Return the (x, y) coordinate for the center point of the cell that contains the specified text.  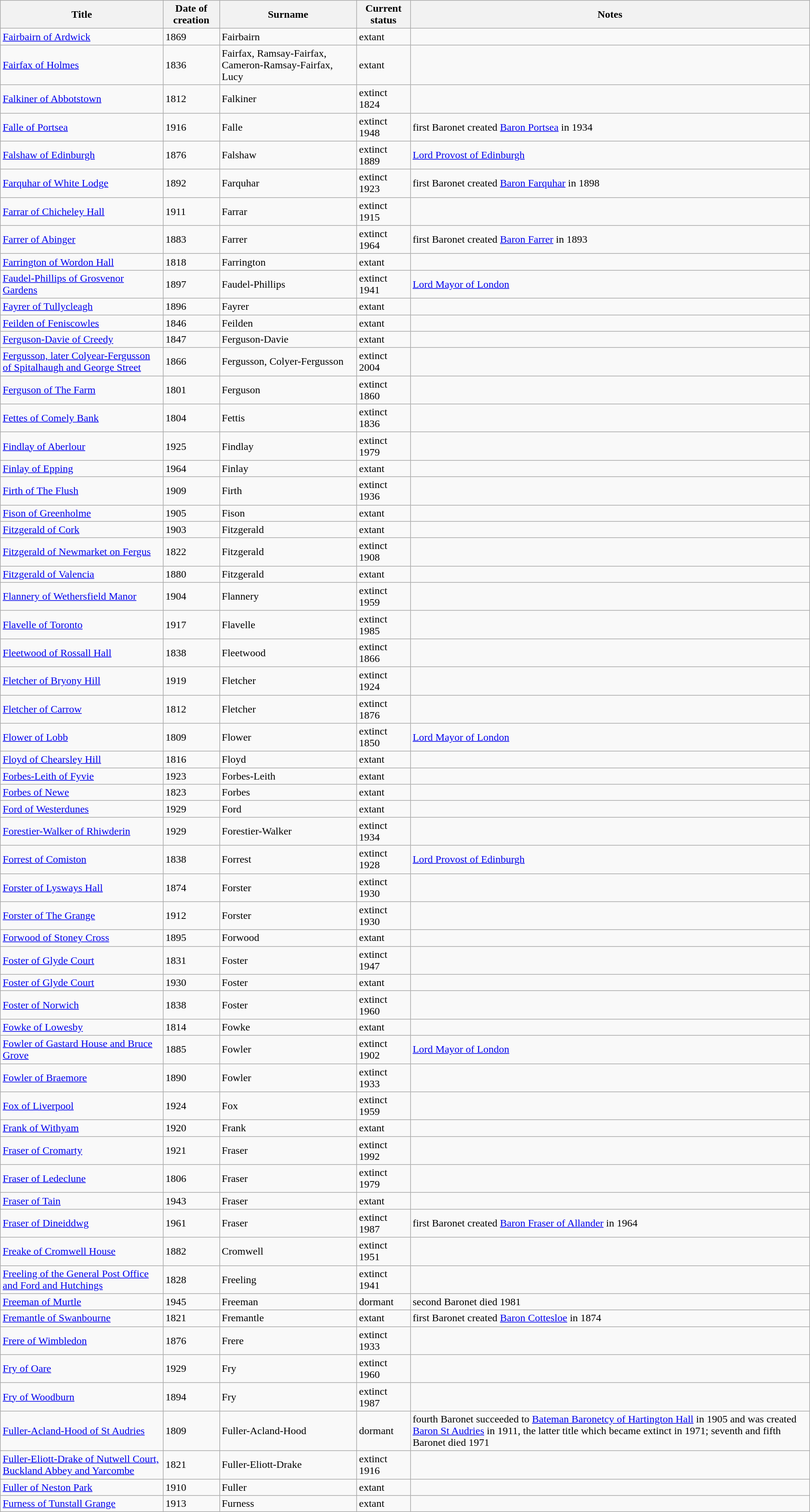
1874 (191, 888)
1866 (191, 362)
Fletcher of Bryony Hill (82, 681)
extinct 1992 (383, 1151)
extinct 1836 (383, 418)
Fettes of Comely Bank (82, 418)
Freake of Cromwell House (82, 1251)
Freeling of the General Post Office and Ford and Hutchings (82, 1280)
1916 (191, 127)
Current status (383, 15)
Ferguson-Davie of Creedy (82, 340)
1890 (191, 1077)
1846 (191, 323)
1930 (191, 982)
Forwood (288, 938)
Feilden (288, 323)
1905 (191, 513)
Fayrer of Tullycleagh (82, 306)
Ford of Westerdunes (82, 809)
1904 (191, 596)
Foster of Norwich (82, 1005)
Fergusson, Colyer-Fergusson (288, 362)
extinct 1924 (383, 681)
1814 (191, 1027)
Flannery of Wethersfield Manor (82, 596)
Farrington (288, 262)
1806 (191, 1178)
first Baronet created Baron Portsea in 1934 (610, 127)
1964 (191, 469)
first Baronet created Baron Farrer in 1893 (610, 240)
1801 (191, 390)
extinct 1947 (383, 960)
extinct 1850 (383, 737)
extinct 1908 (383, 552)
Fayrer (288, 306)
Fairbairn of Ardwick (82, 37)
extinct 1860 (383, 390)
Farrer (288, 240)
Fuller of Neston Park (82, 1487)
extinct 1936 (383, 491)
Farrar (288, 211)
1847 (191, 340)
Fitzgerald of Valencia (82, 574)
Freeman of Murtle (82, 1302)
extinct 1948 (383, 127)
1909 (191, 491)
Forbes-Leith of Fyvie (82, 776)
Furness of Tunstall Grange (82, 1504)
extinct 2004 (383, 362)
extinct 1866 (383, 652)
Fletcher of Carrow (82, 709)
Floyd (288, 760)
1895 (191, 938)
1882 (191, 1251)
Floyd of Chearsley Hill (82, 760)
Fuller-Acland-Hood of St Audries (82, 1431)
Fuller-Eliott-Drake of Nutwell Court, Buckland Abbey and Yarcombe (82, 1465)
Date of creation (191, 15)
1943 (191, 1201)
extinct 1964 (383, 240)
1961 (191, 1223)
Firth of The Flush (82, 491)
Fison of Greenholme (82, 513)
1816 (191, 760)
1869 (191, 37)
extinct 1915 (383, 211)
Farquhar of White Lodge (82, 183)
Forwood of Stoney Cross (82, 938)
Fleetwood of Rossall Hall (82, 652)
1924 (191, 1106)
1923 (191, 776)
1822 (191, 552)
Feilden of Feniscowles (82, 323)
1912 (191, 915)
Ferguson (288, 390)
Fry of Oare (82, 1369)
1831 (191, 960)
extinct 1951 (383, 1251)
1823 (191, 793)
extinct 1916 (383, 1465)
Fuller-Acland-Hood (288, 1431)
Cromwell (288, 1251)
Farrar of Chicheley Hall (82, 211)
Forrest of Comiston (82, 859)
Fowke of Lowesby (82, 1027)
Farrington of Wordon Hall (82, 262)
Fairfax, Ramsay-Fairfax, Cameron-Ramsay-Fairfax, Lucy (288, 65)
1883 (191, 240)
extinct 1928 (383, 859)
Firth (288, 491)
extinct 1934 (383, 831)
Title (82, 15)
Flower (288, 737)
1836 (191, 65)
1920 (191, 1128)
1925 (191, 446)
1828 (191, 1280)
Furness (288, 1504)
Fremantle (288, 1318)
Frere (288, 1340)
extinct 1923 (383, 183)
Fowler of Braemore (82, 1077)
Finlay (288, 469)
1910 (191, 1487)
1885 (191, 1050)
Fuller (288, 1487)
extinct 1889 (383, 155)
Fox (288, 1106)
1818 (191, 262)
Fleetwood (288, 652)
Notes (610, 15)
Fairfax of Holmes (82, 65)
Surname (288, 15)
1921 (191, 1151)
Fraser of Tain (82, 1201)
Faudel-Phillips of Grosvenor Gardens (82, 284)
1897 (191, 284)
Fowke (288, 1027)
1919 (191, 681)
Farquhar (288, 183)
Fowler of Gastard House and Bruce Grove (82, 1050)
Findlay (288, 446)
Ford (288, 809)
Fraser of Ledeclune (82, 1178)
Fremantle of Swanbourne (82, 1318)
extinct 1902 (383, 1050)
extinct 1985 (383, 625)
Forestier-Walker (288, 831)
Forrest (288, 859)
Flavelle of Toronto (82, 625)
1892 (191, 183)
Forbes of Newe (82, 793)
Flavelle (288, 625)
Falshaw (288, 155)
Fergusson, later Colyear-Fergusson of Spitalhaugh and George Street (82, 362)
1903 (191, 530)
first Baronet created Baron Farquhar in 1898 (610, 183)
Falkiner of Abbotstown (82, 99)
1911 (191, 211)
Frere of Wimbledon (82, 1340)
first Baronet created Baron Cottesloe in 1874 (610, 1318)
Farrer of Abinger (82, 240)
1880 (191, 574)
Falle (288, 127)
1913 (191, 1504)
Fairbairn (288, 37)
Fuller-Eliott-Drake (288, 1465)
Flower of Lobb (82, 737)
Frank of Withyam (82, 1128)
Falkiner (288, 99)
1917 (191, 625)
Forestier-Walker of Rhiwderin (82, 831)
Freeman (288, 1302)
Fry of Woodburn (82, 1396)
Forster of Lysways Hall (82, 888)
Fox of Liverpool (82, 1106)
Fraser of Dineiddwg (82, 1223)
second Baronet died 1981 (610, 1302)
Falshaw of Edinburgh (82, 155)
Fettis (288, 418)
Finlay of Epping (82, 469)
Ferguson-Davie (288, 340)
1804 (191, 418)
Ferguson of The Farm (82, 390)
Fraser of Cromarty (82, 1151)
Fitzgerald of Cork (82, 530)
Flannery (288, 596)
1945 (191, 1302)
Forster of The Grange (82, 915)
Forbes-Leith (288, 776)
Findlay of Aberlour (82, 446)
Freeling (288, 1280)
1894 (191, 1396)
Frank (288, 1128)
1896 (191, 306)
Fitzgerald of Newmarket on Fergus (82, 552)
Fison (288, 513)
first Baronet created Baron Fraser of Allander in 1964 (610, 1223)
Forbes (288, 793)
extinct 1876 (383, 709)
Falle of Portsea (82, 127)
Faudel-Phillips (288, 284)
extinct 1824 (383, 99)
